From the cell containing the given text, extract its center point as (x, y) coordinate. 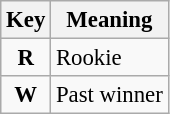
W (26, 95)
R (26, 58)
Rookie (110, 58)
Key (26, 20)
Meaning (110, 20)
Past winner (110, 95)
